Find where the given text appears and provide that cell's center as (X, Y) coordinate. 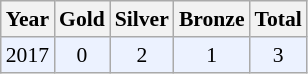
Year (28, 19)
2017 (28, 55)
Bronze (212, 19)
1 (212, 55)
3 (278, 55)
0 (82, 55)
Total (278, 19)
2 (142, 55)
Silver (142, 19)
Gold (82, 19)
